Locate the cell with the specified text and output its (x, y) center coordinate. 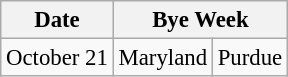
October 21 (57, 58)
Purdue (250, 58)
Date (57, 20)
Maryland (162, 58)
Bye Week (200, 20)
